Provide the [x, y] coordinate of the cell's center where the given text is located.  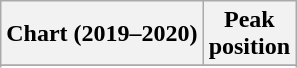
Chart (2019–2020) [102, 34]
Peakposition [249, 34]
